Extract the [X, Y] coordinate from the center of the cell holding the provided text.  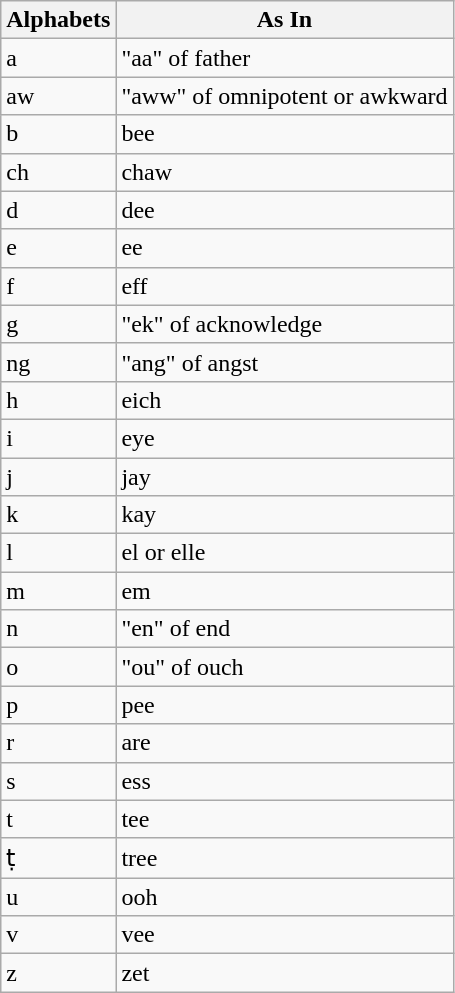
g [58, 324]
ee [284, 248]
are [284, 743]
r [58, 743]
i [58, 438]
j [58, 477]
bee [284, 134]
"en" of end [284, 629]
eff [284, 286]
t [58, 819]
Alphabets [58, 20]
d [58, 210]
chaw [284, 172]
eye [284, 438]
dee [284, 210]
ng [58, 362]
pee [284, 705]
h [58, 400]
p [58, 705]
"ang" of angst [284, 362]
b [58, 134]
n [58, 629]
vee [284, 935]
ṭ [58, 858]
v [58, 935]
s [58, 781]
tee [284, 819]
e [58, 248]
As In [284, 20]
ch [58, 172]
"ek" of acknowledge [284, 324]
em [284, 591]
"aa" of father [284, 58]
jay [284, 477]
ess [284, 781]
eich [284, 400]
z [58, 973]
ooh [284, 897]
k [58, 515]
el or elle [284, 553]
o [58, 667]
m [58, 591]
a [58, 58]
tree [284, 858]
kay [284, 515]
aw [58, 96]
"aww" of omnipotent or awkward [284, 96]
zet [284, 973]
l [58, 553]
f [58, 286]
"ou" of ouch [284, 667]
u [58, 897]
